Locate the cell with the specified text and output its [x, y] center coordinate. 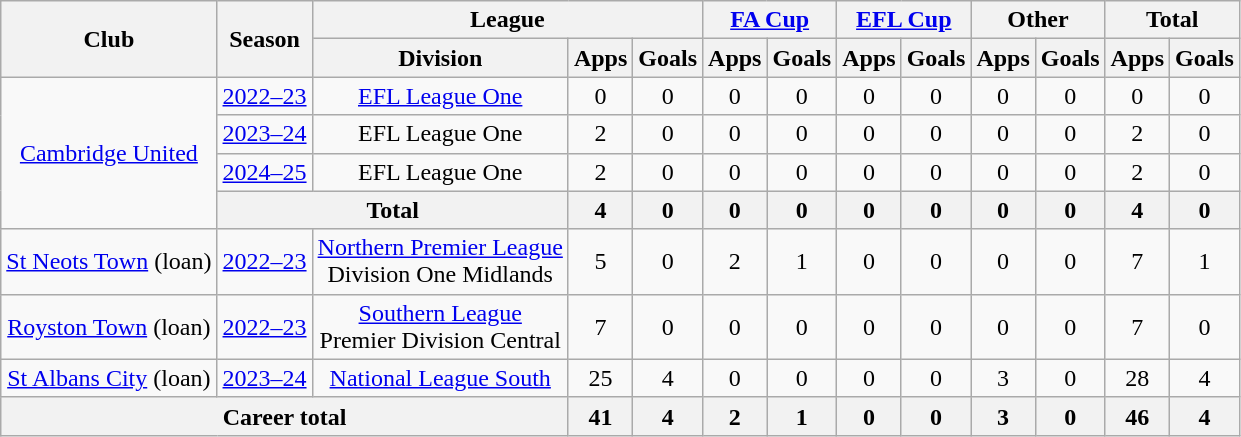
St Albans City (loan) [109, 378]
EFL Cup [904, 20]
5 [600, 262]
28 [1137, 378]
St Neots Town (loan) [109, 262]
41 [600, 416]
Other [1038, 20]
Northern Premier LeagueDivision One Midlands [440, 262]
Division [440, 58]
League [507, 20]
Cambridge United [109, 153]
FA Cup [770, 20]
Club [109, 39]
2024–25 [264, 172]
National League South [440, 378]
46 [1137, 416]
Season [264, 39]
Career total [285, 416]
Southern LeaguePremier Division Central [440, 326]
Royston Town (loan) [109, 326]
25 [600, 378]
